Pinpoint the cell where the given text exists, returning its [X, Y] midpoint coordinate. 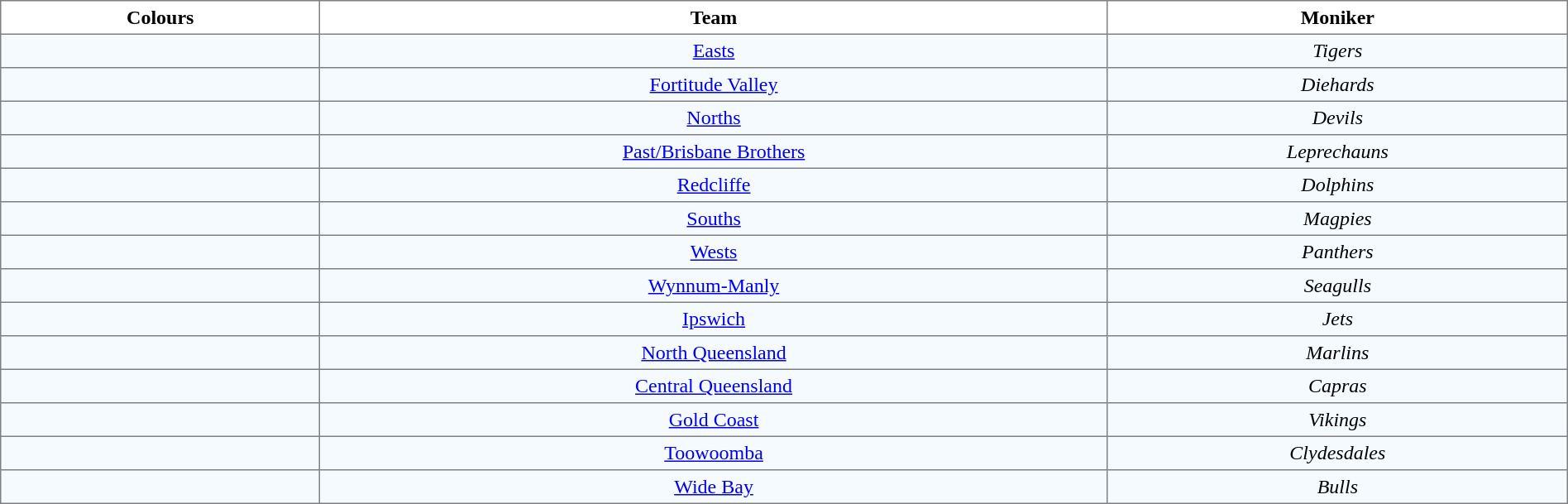
Wests [715, 252]
Bulls [1337, 487]
Souths [715, 218]
Dolphins [1337, 185]
Seagulls [1337, 286]
Vikings [1337, 420]
Norths [715, 118]
Capras [1337, 386]
Colours [160, 17]
Jets [1337, 319]
Toowoomba [715, 453]
Panthers [1337, 252]
Team [715, 17]
Diehards [1337, 84]
Fortitude Valley [715, 84]
Magpies [1337, 218]
Leprechauns [1337, 151]
Clydesdales [1337, 453]
Wide Bay [715, 487]
Devils [1337, 118]
Easts [715, 50]
Gold Coast [715, 420]
Tigers [1337, 50]
Past/Brisbane Brothers [715, 151]
North Queensland [715, 353]
Wynnum-Manly [715, 286]
Redcliffe [715, 185]
Moniker [1337, 17]
Marlins [1337, 353]
Ipswich [715, 319]
Central Queensland [715, 386]
